Return (X, Y) of the center of cell containing provided text 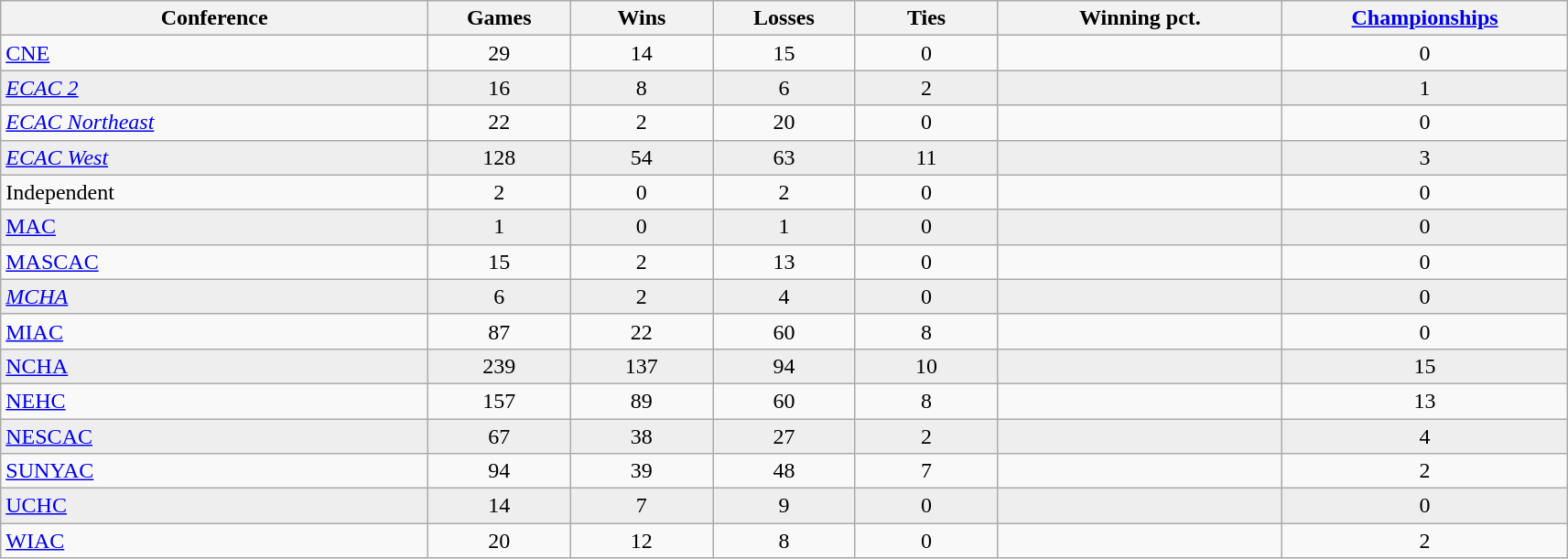
Losses (784, 18)
38 (642, 436)
ECAC Northeast (214, 123)
Independent (214, 192)
NEHC (214, 401)
10 (926, 366)
UCHC (214, 506)
MCHA (214, 296)
Championships (1424, 18)
128 (499, 157)
Games (499, 18)
16 (499, 88)
11 (926, 157)
WIAC (214, 541)
NCHA (214, 366)
137 (642, 366)
MIAC (214, 331)
Wins (642, 18)
157 (499, 401)
MASCAC (214, 262)
Ties (926, 18)
Winning pct. (1141, 18)
CNE (214, 53)
48 (784, 471)
67 (499, 436)
SUNYAC (214, 471)
9 (784, 506)
29 (499, 53)
63 (784, 157)
ECAC 2 (214, 88)
27 (784, 436)
39 (642, 471)
MAC (214, 227)
89 (642, 401)
12 (642, 541)
NESCAC (214, 436)
ECAC West (214, 157)
87 (499, 331)
3 (1424, 157)
Conference (214, 18)
54 (642, 157)
239 (499, 366)
